Find where the given text appears and provide that cell's center as [X, Y] coordinate. 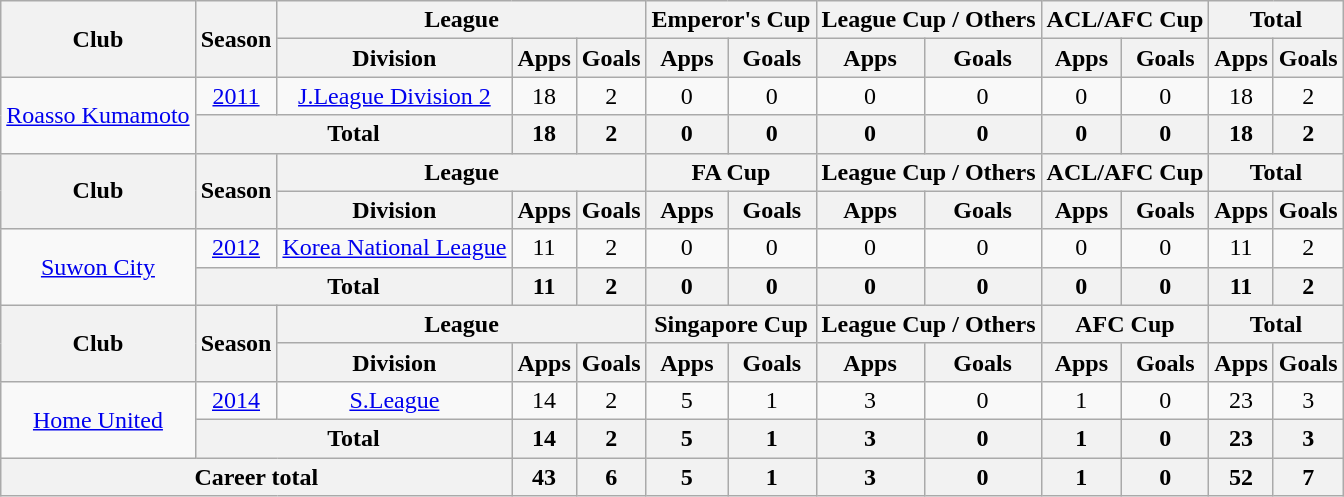
2014 [236, 400]
FA Cup [731, 172]
Suwon City [98, 267]
S.League [394, 400]
6 [611, 477]
2011 [236, 96]
Roasso Kumamoto [98, 115]
Home United [98, 419]
52 [1241, 477]
7 [1308, 477]
43 [544, 477]
Singapore Cup [731, 324]
AFC Cup [1125, 324]
Korea National League [394, 248]
Emperor's Cup [731, 20]
2012 [236, 248]
Career total [256, 477]
J.League Division 2 [394, 96]
